From the cell containing the given text, extract its center point as (x, y) coordinate. 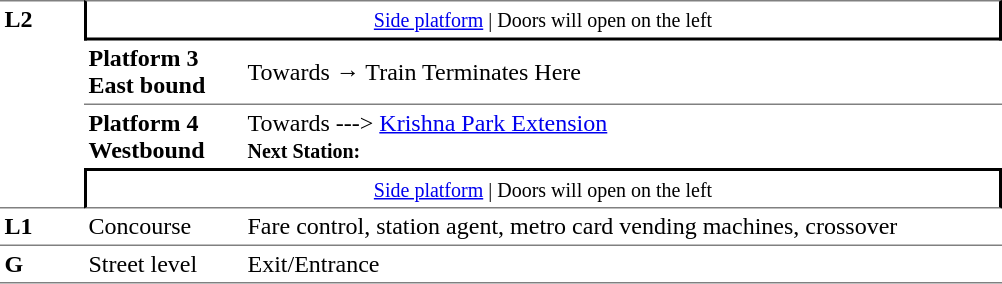
Street level (164, 264)
Concourse (164, 226)
Exit/Entrance (622, 264)
L2 (42, 104)
Towards → Train Terminates Here (622, 72)
Platform 4Westbound (164, 136)
Fare control, station agent, metro card vending machines, crossover (622, 226)
L1 (42, 226)
G (42, 264)
Towards ---> Krishna Park ExtensionNext Station: (622, 136)
Platform 3East bound (164, 72)
